Capture the cell that displays the provided text and extract its [X, Y] central coordinate. 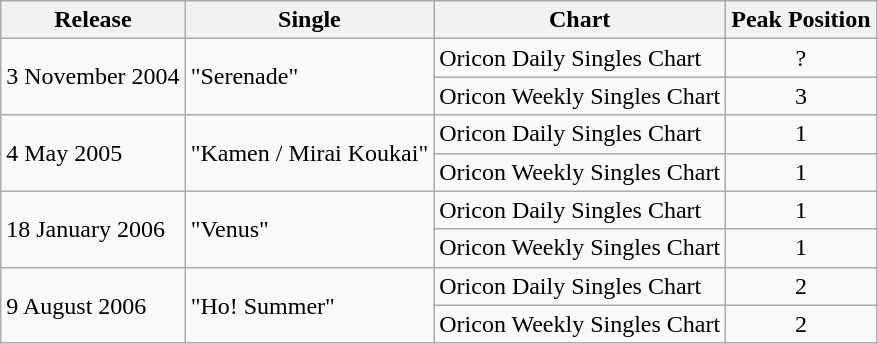
"Venus" [310, 229]
"Serenade" [310, 77]
? [801, 58]
Peak Position [801, 20]
"Ho! Summer" [310, 305]
3 [801, 96]
Single [310, 20]
Release [93, 20]
Chart [580, 20]
9 August 2006 [93, 305]
"Kamen / Mirai Koukai" [310, 153]
4 May 2005 [93, 153]
18 January 2006 [93, 229]
3 November 2004 [93, 77]
